Search for the cell housing the specified text and yield its [x, y] center coordinate. 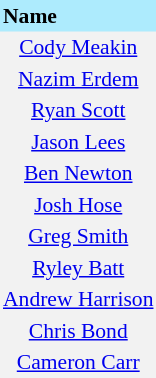
Chris Bond [78, 331]
Andrew Harrison [78, 300]
Nazim Erdem [78, 79]
Ryley Batt [78, 268]
Cameron Carr [78, 362]
Greg Smith [78, 236]
Ben Newton [78, 174]
Cody Meakin [78, 48]
Josh Hose [78, 205]
Jason Lees [78, 142]
Name [78, 16]
Ryan Scott [78, 110]
